Output the (X, Y) coordinate of the center of the cell containing the given text.  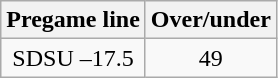
49 (210, 58)
Pregame line (74, 20)
Over/under (210, 20)
SDSU –17.5 (74, 58)
